Pinpoint the cell where the given text exists, returning its [x, y] midpoint coordinate. 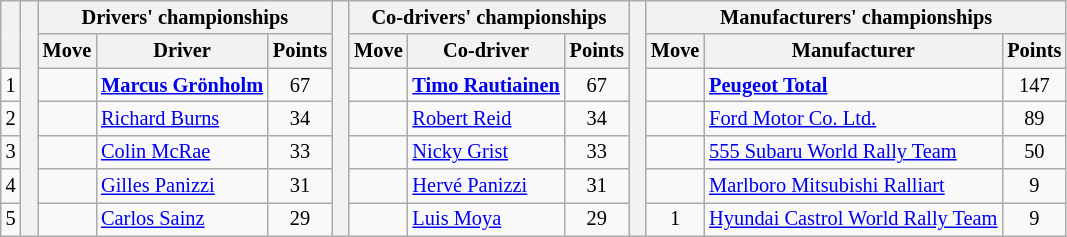
Nicky Grist [486, 152]
Manufacturer [853, 51]
50 [1034, 152]
Peugeot Total [853, 85]
Manufacturers' championships [856, 17]
555 Subaru World Rally Team [853, 152]
Colin McRae [182, 152]
Co-drivers' championships [489, 17]
Hervé Panizzi [486, 186]
Co-driver [486, 51]
5 [11, 219]
Luis Moya [486, 219]
Gilles Panizzi [182, 186]
2 [11, 118]
Carlos Sainz [182, 219]
Richard Burns [182, 118]
3 [11, 152]
4 [11, 186]
Driver [182, 51]
89 [1034, 118]
Drivers' championships [185, 17]
Ford Motor Co. Ltd. [853, 118]
Marcus Grönholm [182, 85]
Timo Rautiainen [486, 85]
Marlboro Mitsubishi Ralliart [853, 186]
Hyundai Castrol World Rally Team [853, 219]
147 [1034, 85]
Robert Reid [486, 118]
